For the text-containing cell, return its midpoint in [X, Y] coordinate format. 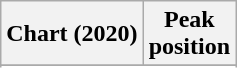
Chart (2020) [72, 34]
Peakposition [189, 34]
